Find where the given text appears and provide that cell's center as [x, y] coordinate. 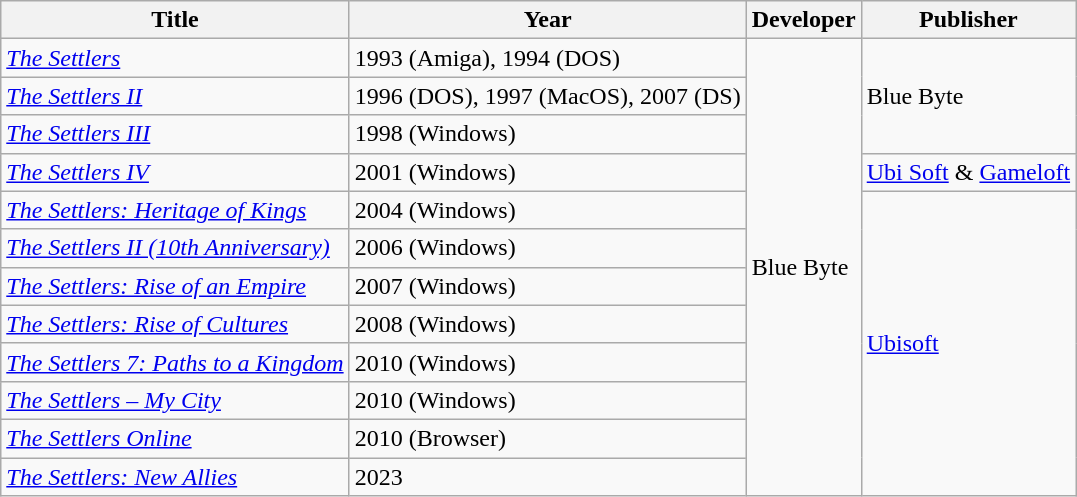
The Settlers: Heritage of Kings [175, 210]
2010 (Browser) [548, 438]
1996 (DOS), 1997 (MacOS), 2007 (DS) [548, 96]
2023 [548, 477]
2001 (Windows) [548, 172]
Ubisoft [968, 343]
2006 (Windows) [548, 248]
Year [548, 20]
The Settlers Online [175, 438]
The Settlers [175, 58]
The Settlers II [175, 96]
Ubi Soft & Gameloft [968, 172]
The Settlers: Rise of an Empire [175, 286]
2004 (Windows) [548, 210]
Developer [804, 20]
2007 (Windows) [548, 286]
1993 (Amiga), 1994 (DOS) [548, 58]
2008 (Windows) [548, 324]
1998 (Windows) [548, 134]
The Settlers II (10th Anniversary) [175, 248]
Title [175, 20]
The Settlers: New Allies [175, 477]
The Settlers IV [175, 172]
The Settlers – My City [175, 400]
The Settlers III [175, 134]
Publisher [968, 20]
The Settlers 7: Paths to a Kingdom [175, 362]
The Settlers: Rise of Cultures [175, 324]
